Provide the (x, y) coordinate of the cell's center where the given text is located.  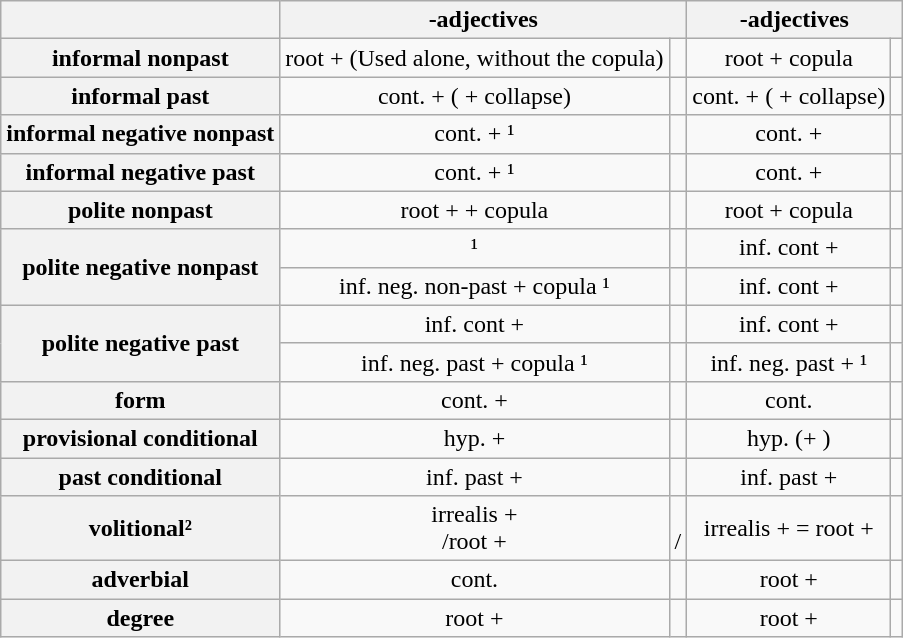
hyp. (+ ) (789, 438)
root + + copula (474, 210)
irrealis + /root + (474, 528)
inf. neg. past + copula ¹ (474, 362)
inf. neg. non-past + copula ¹ (474, 286)
form (140, 400)
hyp. + (474, 438)
informal nonpast (140, 58)
informal negative nonpast (140, 134)
polite negative nonpast (140, 267)
volitional² (140, 528)
polite negative past (140, 343)
provisional conditional (140, 438)
informal negative past (140, 172)
irrealis + = root + (789, 528)
degree (140, 618)
informal past (140, 96)
adverbial (140, 580)
/ (678, 528)
inf. neg. past + ¹ (789, 362)
¹ (474, 248)
past conditional (140, 477)
polite nonpast (140, 210)
root + (Used alone, without the copula) (474, 58)
